Locate the cell with the specified text and output its [x, y] center coordinate. 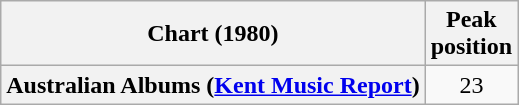
Chart (1980) [213, 34]
23 [471, 85]
Australian Albums (Kent Music Report) [213, 85]
Peakposition [471, 34]
